Extract the [X, Y] coordinate from the center of the cell holding the provided text.  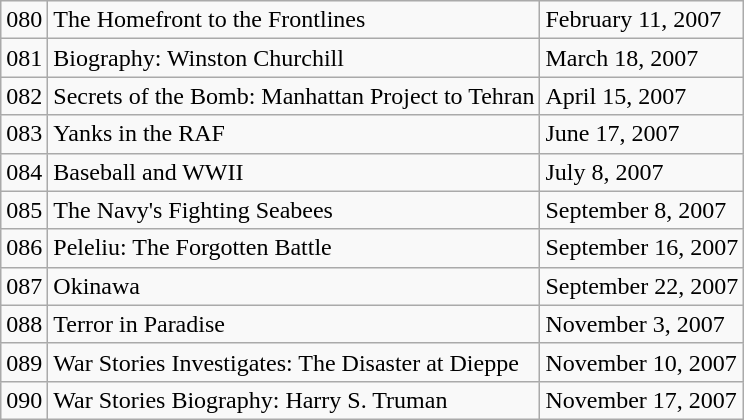
The Navy's Fighting Seabees [294, 210]
Secrets of the Bomb: Manhattan Project to Tehran [294, 96]
The Homefront to the Frontlines [294, 20]
November 3, 2007 [642, 324]
082 [24, 96]
Okinawa [294, 286]
083 [24, 134]
Yanks in the RAF [294, 134]
September 16, 2007 [642, 248]
088 [24, 324]
June 17, 2007 [642, 134]
September 8, 2007 [642, 210]
087 [24, 286]
July 8, 2007 [642, 172]
Biography: Winston Churchill [294, 58]
February 11, 2007 [642, 20]
March 18, 2007 [642, 58]
September 22, 2007 [642, 286]
Terror in Paradise [294, 324]
War Stories Biography: Harry S. Truman [294, 400]
086 [24, 248]
November 17, 2007 [642, 400]
080 [24, 20]
November 10, 2007 [642, 362]
081 [24, 58]
085 [24, 210]
Peleliu: The Forgotten Battle [294, 248]
Baseball and WWII [294, 172]
War Stories Investigates: The Disaster at Dieppe [294, 362]
084 [24, 172]
090 [24, 400]
April 15, 2007 [642, 96]
089 [24, 362]
